Identify which cell holds the provided text, then report its (x, y) central coordinate. 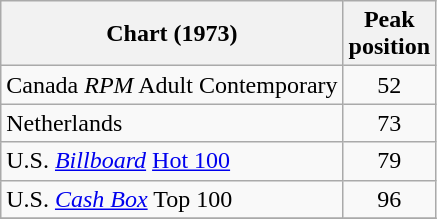
Netherlands (172, 123)
Canada RPM Adult Contemporary (172, 85)
Chart (1973) (172, 34)
79 (389, 161)
52 (389, 85)
73 (389, 123)
U.S. Billboard Hot 100 (172, 161)
96 (389, 199)
U.S. Cash Box Top 100 (172, 199)
Peakposition (389, 34)
